Identify which cell holds the provided text, then report its [X, Y] central coordinate. 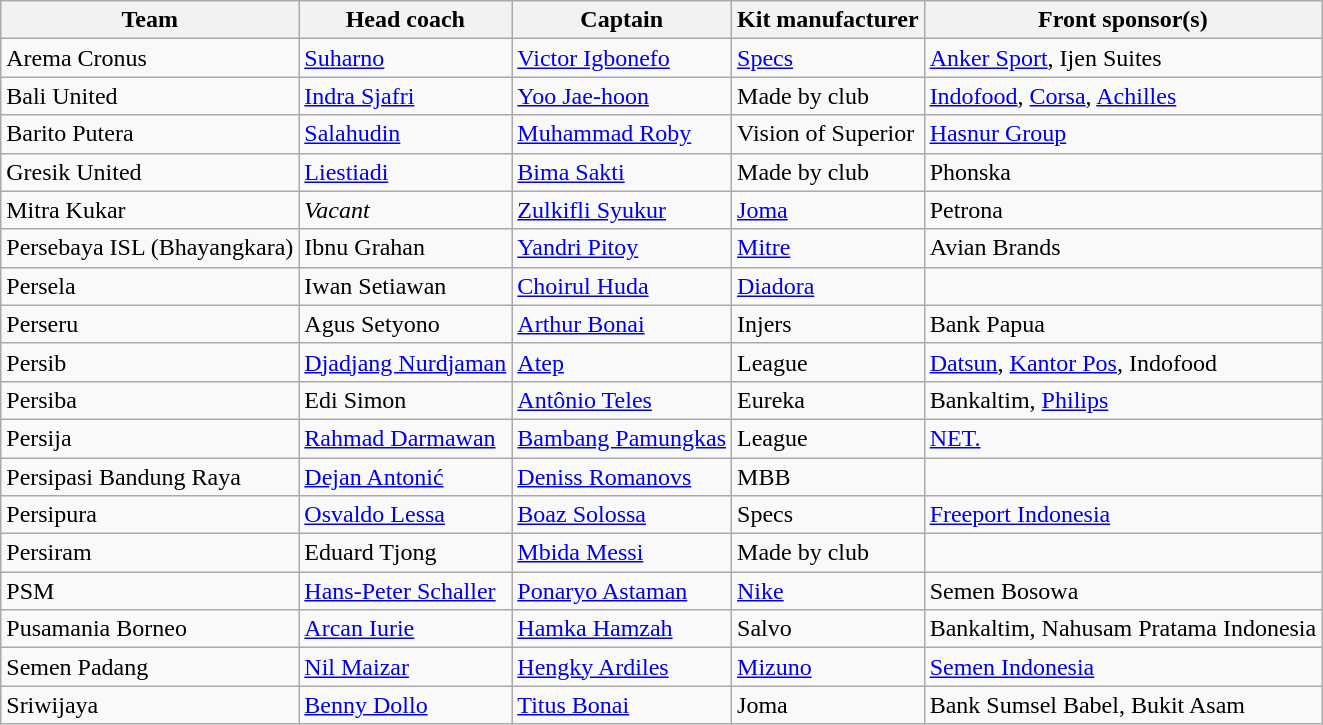
Bank Papua [1123, 324]
Mitra Kukar [150, 210]
Bali United [150, 96]
Front sponsor(s) [1123, 20]
Barito Putera [150, 134]
Head coach [406, 20]
Datsun, Kantor Pos, Indofood [1123, 362]
Anker Sport, Ijen Suites [1123, 58]
Indra Sjafri [406, 96]
Ponaryo Astaman [622, 591]
Hengky Ardiles [622, 667]
Muhammad Roby [622, 134]
Bima Sakti [622, 172]
Pusamania Borneo [150, 629]
Agus Setyono [406, 324]
Hamka Hamzah [622, 629]
Suharno [406, 58]
Persiba [150, 400]
Atep [622, 362]
Persebaya ISL (Bhayangkara) [150, 248]
Antônio Teles [622, 400]
Sriwijaya [150, 705]
Benny Dollo [406, 705]
Avian Brands [1123, 248]
Yoo Jae-hoon [622, 96]
Semen Indonesia [1123, 667]
Persipasi Bandung Raya [150, 477]
Indofood, Corsa, Achilles [1123, 96]
Bankaltim, Nahusam Pratama Indonesia [1123, 629]
Persela [150, 286]
Boaz Solossa [622, 515]
Arthur Bonai [622, 324]
Freeport Indonesia [1123, 515]
Persipura [150, 515]
Zulkifli Syukur [622, 210]
Mizuno [828, 667]
Semen Bosowa [1123, 591]
Eureka [828, 400]
NET. [1123, 438]
MBB [828, 477]
Nil Maizar [406, 667]
Mbida Messi [622, 553]
Liestiadi [406, 172]
Bank Sumsel Babel, Bukit Asam [1123, 705]
Eduard Tjong [406, 553]
Rahmad Darmawan [406, 438]
Vision of Superior [828, 134]
Injers [828, 324]
Titus Bonai [622, 705]
Phonska [1123, 172]
Diadora [828, 286]
Dejan Antonić [406, 477]
Persija [150, 438]
Semen Padang [150, 667]
Captain [622, 20]
Edi Simon [406, 400]
Bankaltim, Philips [1123, 400]
Mitre [828, 248]
Deniss Romanovs [622, 477]
Arcan Iurie [406, 629]
Ibnu Grahan [406, 248]
Persiram [150, 553]
Yandri Pitoy [622, 248]
Persib [150, 362]
Gresik United [150, 172]
Vacant [406, 210]
Team [150, 20]
Nike [828, 591]
Osvaldo Lessa [406, 515]
Salvo [828, 629]
Arema Cronus [150, 58]
Kit manufacturer [828, 20]
Iwan Setiawan [406, 286]
Djadjang Nurdjaman [406, 362]
Choirul Huda [622, 286]
Hans-Peter Schaller [406, 591]
PSM [150, 591]
Bambang Pamungkas [622, 438]
Salahudin [406, 134]
Petrona [1123, 210]
Perseru [150, 324]
Victor Igbonefo [622, 58]
Hasnur Group [1123, 134]
